Provide the (X, Y) coordinate of the cell's center where the given text is located.  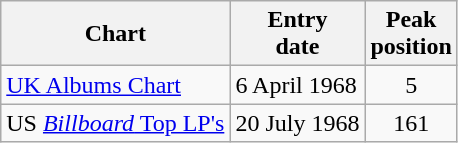
Peakposition (411, 34)
5 (411, 85)
UK Albums Chart (116, 85)
Entrydate (298, 34)
US Billboard Top LP's (116, 123)
6 April 1968 (298, 85)
161 (411, 123)
Chart (116, 34)
20 July 1968 (298, 123)
